Output the [x, y] coordinate of the center of the cell containing the given text.  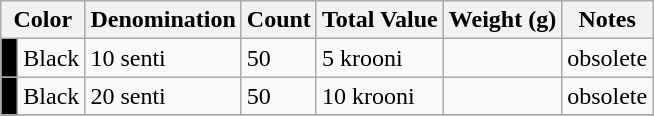
Total Value [380, 20]
5 krooni [380, 58]
Weight (g) [502, 20]
Color [43, 20]
10 krooni [380, 96]
Notes [608, 20]
Count [278, 20]
20 senti [163, 96]
Denomination [163, 20]
10 senti [163, 58]
